Return the (X, Y) coordinate for the center point of the cell that contains the specified text.  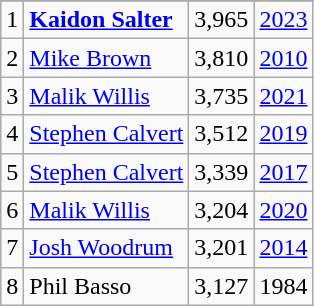
1 (12, 20)
3,127 (222, 286)
4 (12, 134)
3,204 (222, 210)
Josh Woodrum (106, 248)
2014 (284, 248)
2010 (284, 58)
3 (12, 96)
2019 (284, 134)
2021 (284, 96)
3,201 (222, 248)
3,735 (222, 96)
2017 (284, 172)
3,810 (222, 58)
1984 (284, 286)
Mike Brown (106, 58)
Phil Basso (106, 286)
2020 (284, 210)
5 (12, 172)
8 (12, 286)
3,339 (222, 172)
7 (12, 248)
2 (12, 58)
3,965 (222, 20)
2023 (284, 20)
6 (12, 210)
3,512 (222, 134)
Kaidon Salter (106, 20)
